Output the [x, y] coordinate of the center of the cell containing the given text.  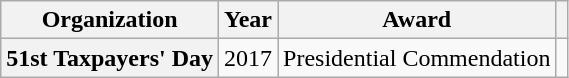
Award [417, 20]
Year [248, 20]
Presidential Commendation [417, 58]
Organization [110, 20]
2017 [248, 58]
51st Taxpayers' Day [110, 58]
